Return [x, y] of the center of cell containing provided text 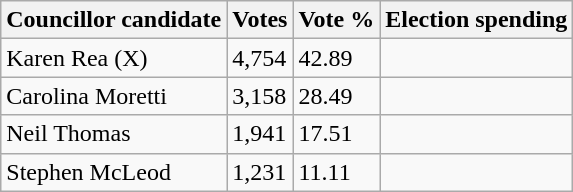
Neil Thomas [114, 134]
Councillor candidate [114, 20]
Carolina Moretti [114, 96]
42.89 [336, 58]
3,158 [260, 96]
28.49 [336, 96]
4,754 [260, 58]
Election spending [476, 20]
11.11 [336, 172]
Stephen McLeod [114, 172]
1,941 [260, 134]
1,231 [260, 172]
Votes [260, 20]
17.51 [336, 134]
Vote % [336, 20]
Karen Rea (X) [114, 58]
